Output the (X, Y) coordinate of the center of the cell containing the given text.  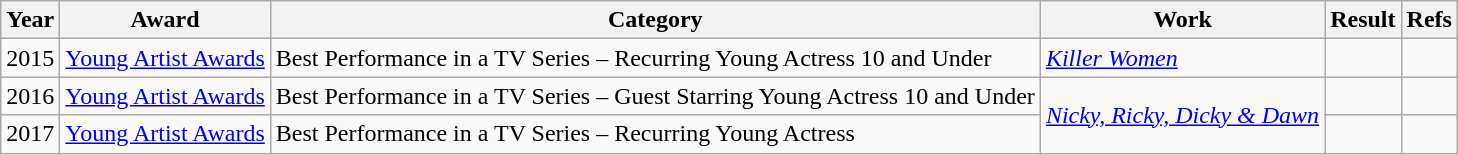
Best Performance in a TV Series – Guest Starring Young Actress 10 and Under (655, 96)
2017 (30, 134)
Killer Women (1182, 58)
Best Performance in a TV Series – Recurring Young Actress 10 and Under (655, 58)
Best Performance in a TV Series – Recurring Young Actress (655, 134)
2015 (30, 58)
Category (655, 20)
Work (1182, 20)
Award (165, 20)
Year (30, 20)
Result (1363, 20)
2016 (30, 96)
Nicky, Ricky, Dicky & Dawn (1182, 115)
Refs (1429, 20)
